Search for the cell housing the specified text and yield its (X, Y) center coordinate. 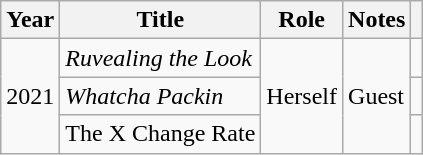
Whatcha Packin (160, 96)
Role (302, 20)
Herself (302, 96)
Guest (377, 96)
The X Change Rate (160, 134)
2021 (30, 96)
Title (160, 20)
Year (30, 20)
Notes (377, 20)
Ruvealing the Look (160, 58)
